Return [x, y] of the center of cell containing provided text 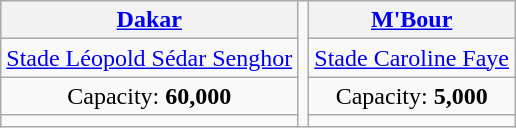
Capacity: 60,000 [150, 96]
Capacity: 5,000 [412, 96]
Stade Caroline Faye [412, 58]
M'Bour [412, 20]
Dakar [150, 20]
Stade Léopold Sédar Senghor [150, 58]
